From the cell containing the given text, extract its center point as (X, Y) coordinate. 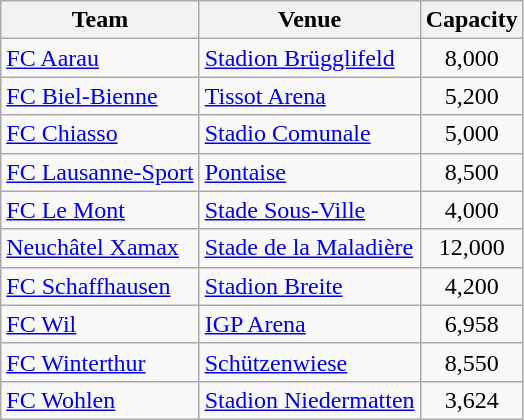
IGP Arena (310, 324)
8,500 (472, 172)
4,000 (472, 210)
Capacity (472, 20)
FC Le Mont (100, 210)
FC Chiasso (100, 134)
FC Schaffhausen (100, 286)
Venue (310, 20)
3,624 (472, 400)
Stade de la Maladière (310, 248)
FC Aarau (100, 58)
Team (100, 20)
12,000 (472, 248)
4,200 (472, 286)
Schützenwiese (310, 362)
Neuchâtel Xamax (100, 248)
Tissot Arena (310, 96)
Pontaise (310, 172)
6,958 (472, 324)
FC Wil (100, 324)
FC Wohlen (100, 400)
Stadion Niedermatten (310, 400)
8,000 (472, 58)
Stadion Breite (310, 286)
Stade Sous-Ville (310, 210)
FC Biel-Bienne (100, 96)
FC Winterthur (100, 362)
FC Lausanne-Sport (100, 172)
Stadion Brügglifeld (310, 58)
5,000 (472, 134)
Stadio Comunale (310, 134)
5,200 (472, 96)
8,550 (472, 362)
